Identify which cell holds the provided text, then report its [x, y] central coordinate. 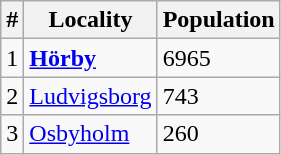
# [12, 20]
743 [218, 96]
Hörby [90, 58]
Population [218, 20]
Locality [90, 20]
6965 [218, 58]
2 [12, 96]
260 [218, 134]
Ludvigsborg [90, 96]
1 [12, 58]
3 [12, 134]
Osbyholm [90, 134]
